Output the (X, Y) coordinate of the center of the cell containing the given text.  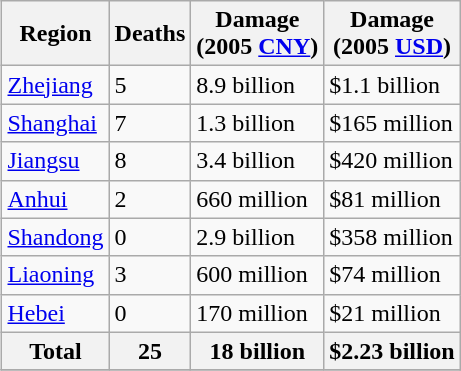
Damage(2005 USD) (392, 34)
2.9 billion (258, 237)
Liaoning (56, 275)
$21 million (392, 313)
$358 million (392, 237)
Region (56, 34)
3 (150, 275)
1.3 billion (258, 123)
25 (150, 351)
$2.23 billion (392, 351)
5 (150, 85)
660 million (258, 199)
3.4 billion (258, 161)
18 billion (258, 351)
$74 million (392, 275)
$1.1 billion (392, 85)
Jiangsu (56, 161)
$165 million (392, 123)
$81 million (392, 199)
600 million (258, 275)
Shanghai (56, 123)
Zhejiang (56, 85)
Damage(2005 CNY) (258, 34)
Anhui (56, 199)
7 (150, 123)
Deaths (150, 34)
8.9 billion (258, 85)
Total (56, 351)
Shandong (56, 237)
8 (150, 161)
Hebei (56, 313)
$420 million (392, 161)
170 million (258, 313)
2 (150, 199)
